For the text-containing cell, return its midpoint in (X, Y) coordinate format. 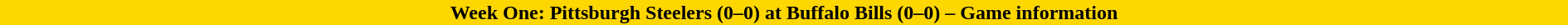
Week One: Pittsburgh Steelers (0–0) at Buffalo Bills (0–0) – Game information (784, 12)
